Scan for the cell matching the given text and deliver its (x, y) coordinate at center. 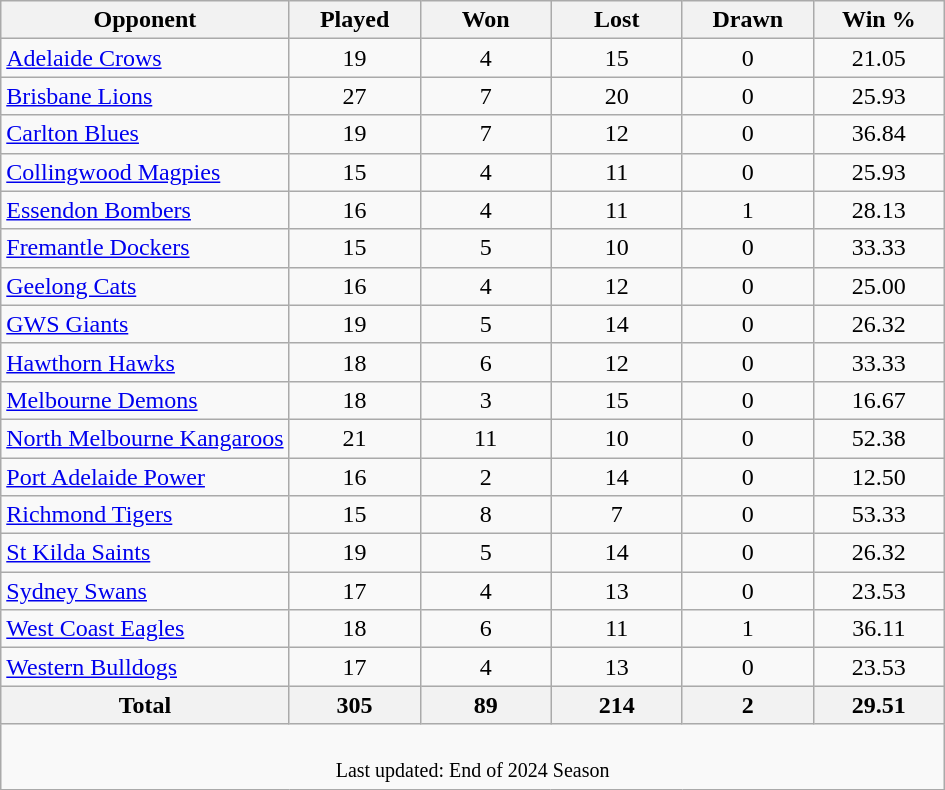
53.33 (878, 515)
Played (354, 20)
Drawn (748, 20)
Richmond Tigers (145, 515)
16.67 (878, 400)
Win % (878, 20)
Port Adelaide Power (145, 477)
Carlton Blues (145, 134)
Melbourne Demons (145, 400)
25.00 (878, 286)
89 (486, 705)
12.50 (878, 477)
21 (354, 438)
West Coast Eagles (145, 629)
Sydney Swans (145, 591)
36.11 (878, 629)
Won (486, 20)
Adelaide Crows (145, 58)
27 (354, 96)
GWS Giants (145, 324)
Total (145, 705)
North Melbourne Kangaroos (145, 438)
Collingwood Magpies (145, 172)
21.05 (878, 58)
214 (616, 705)
8 (486, 515)
36.84 (878, 134)
Brisbane Lions (145, 96)
Essendon Bombers (145, 210)
Hawthorn Hawks (145, 362)
52.38 (878, 438)
Last updated: End of 2024 Season (473, 756)
28.13 (878, 210)
Fremantle Dockers (145, 248)
3 (486, 400)
Geelong Cats (145, 286)
Lost (616, 20)
Opponent (145, 20)
29.51 (878, 705)
Western Bulldogs (145, 667)
20 (616, 96)
St Kilda Saints (145, 553)
305 (354, 705)
